Determine the (X, Y) coordinate at the center of the cell enclosing the given text.  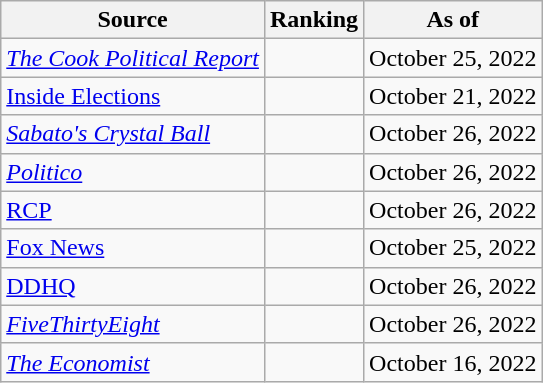
Source (133, 20)
Fox News (133, 248)
DDHQ (133, 286)
Sabato's Crystal Ball (133, 134)
Inside Elections (133, 96)
As of (453, 20)
The Cook Political Report (133, 58)
October 16, 2022 (453, 362)
Politico (133, 172)
The Economist (133, 362)
Ranking (314, 20)
RCP (133, 210)
October 21, 2022 (453, 96)
FiveThirtyEight (133, 324)
